For the text-containing cell, return its midpoint in [X, Y] coordinate format. 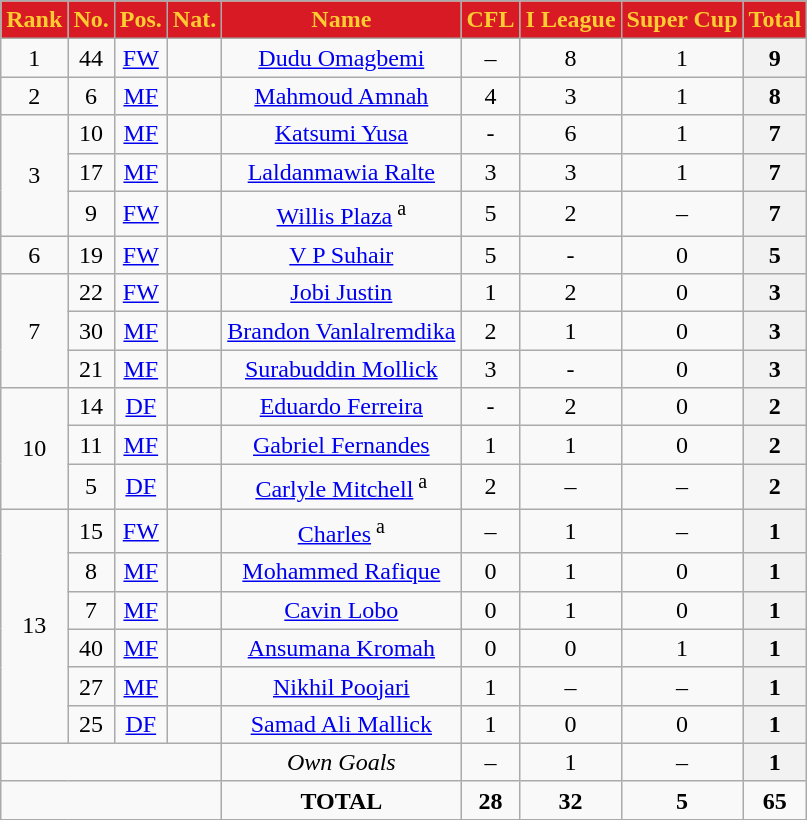
32 [570, 800]
Ansumana Kromah [342, 648]
15 [91, 532]
11 [91, 445]
Nat. [194, 20]
25 [91, 724]
13 [34, 626]
Rank [34, 20]
44 [91, 58]
4 [490, 96]
Name [342, 20]
Carlyle Mitchell a [342, 486]
Pos. [140, 20]
22 [91, 293]
Own Goals [342, 762]
17 [91, 172]
Super Cup [682, 20]
I League [570, 20]
CFL [490, 20]
65 [775, 800]
Eduardo Ferreira [342, 407]
19 [91, 255]
Jobi Justin [342, 293]
Mahmoud Amnah [342, 96]
Surabuddin Mollick [342, 369]
40 [91, 648]
Brandon Vanlalremdika [342, 331]
30 [91, 331]
Cavin Lobo [342, 610]
14 [91, 407]
TOTAL [342, 800]
No. [91, 20]
Total [775, 20]
Laldanmawia Ralte [342, 172]
Katsumi Yusa [342, 134]
Nikhil Poojari [342, 686]
Samad Ali Mallick [342, 724]
Dudu Omagbemi [342, 58]
Mohammed Rafique [342, 572]
28 [490, 800]
V P Suhair [342, 255]
21 [91, 369]
Willis Plaza a [342, 214]
27 [91, 686]
Gabriel Fernandes [342, 445]
Charles a [342, 532]
